Detect which cell encompasses the target text, then output its (X, Y) center coordinate. 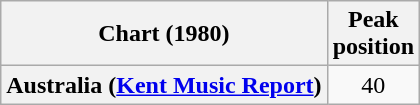
Chart (1980) (164, 34)
Peakposition (373, 34)
40 (373, 85)
Australia (Kent Music Report) (164, 85)
